Capture the cell that displays the provided text and extract its [x, y] central coordinate. 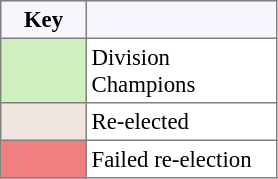
Key [44, 20]
Failed re-election [181, 159]
Re-elected [181, 122]
Division Champions [181, 70]
